Return (x, y) of the center of cell containing provided text 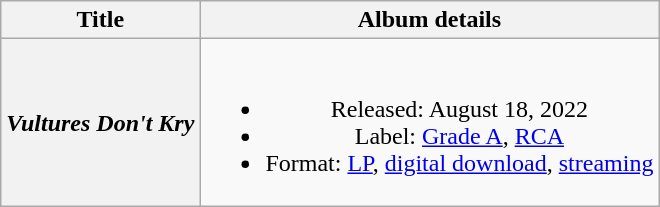
Released: August 18, 2022Label: Grade A, RCAFormat: LP, digital download, streaming (430, 122)
Vultures Don't Kry (100, 122)
Album details (430, 20)
Title (100, 20)
